Provide the (x, y) coordinate of the cell's center where the given text is located.  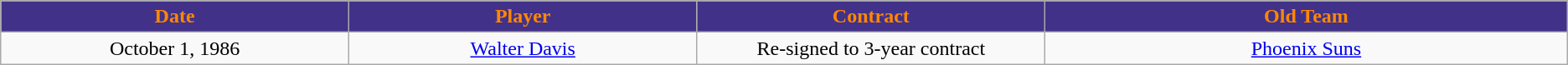
Re-signed to 3-year contract (871, 48)
Contract (871, 17)
October 1, 1986 (175, 48)
Phoenix Suns (1307, 48)
Old Team (1307, 17)
Date (175, 17)
Walter Davis (523, 48)
Player (523, 17)
